Return the [x, y] coordinate for the center point of the cell that contains the specified text.  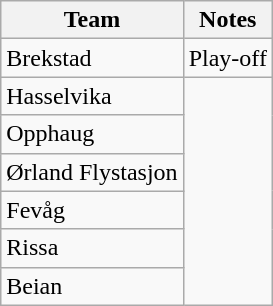
Notes [228, 20]
Beian [92, 286]
Opphaug [92, 134]
Rissa [92, 248]
Ørland Flystasjon [92, 172]
Fevåg [92, 210]
Team [92, 20]
Brekstad [92, 58]
Play-off [228, 58]
Hasselvika [92, 96]
